Determine the [X, Y] coordinate at the center of the cell enclosing the given text.  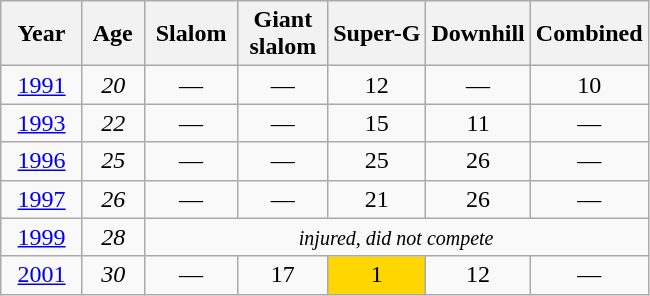
1996 [42, 161]
2001 [42, 275]
Year [42, 34]
1999 [42, 237]
11 [478, 123]
21 [377, 199]
Age [113, 34]
Downhill [478, 34]
Combined [589, 34]
22 [113, 123]
20 [113, 85]
1997 [42, 199]
10 [589, 85]
30 [113, 275]
28 [113, 237]
15 [377, 123]
17 [283, 275]
Giant slalom [283, 34]
Slalom [191, 34]
1993 [42, 123]
1991 [42, 85]
Super-G [377, 34]
injured, did not compete [396, 237]
1 [377, 275]
